Locate the cell with the specified text and output its [x, y] center coordinate. 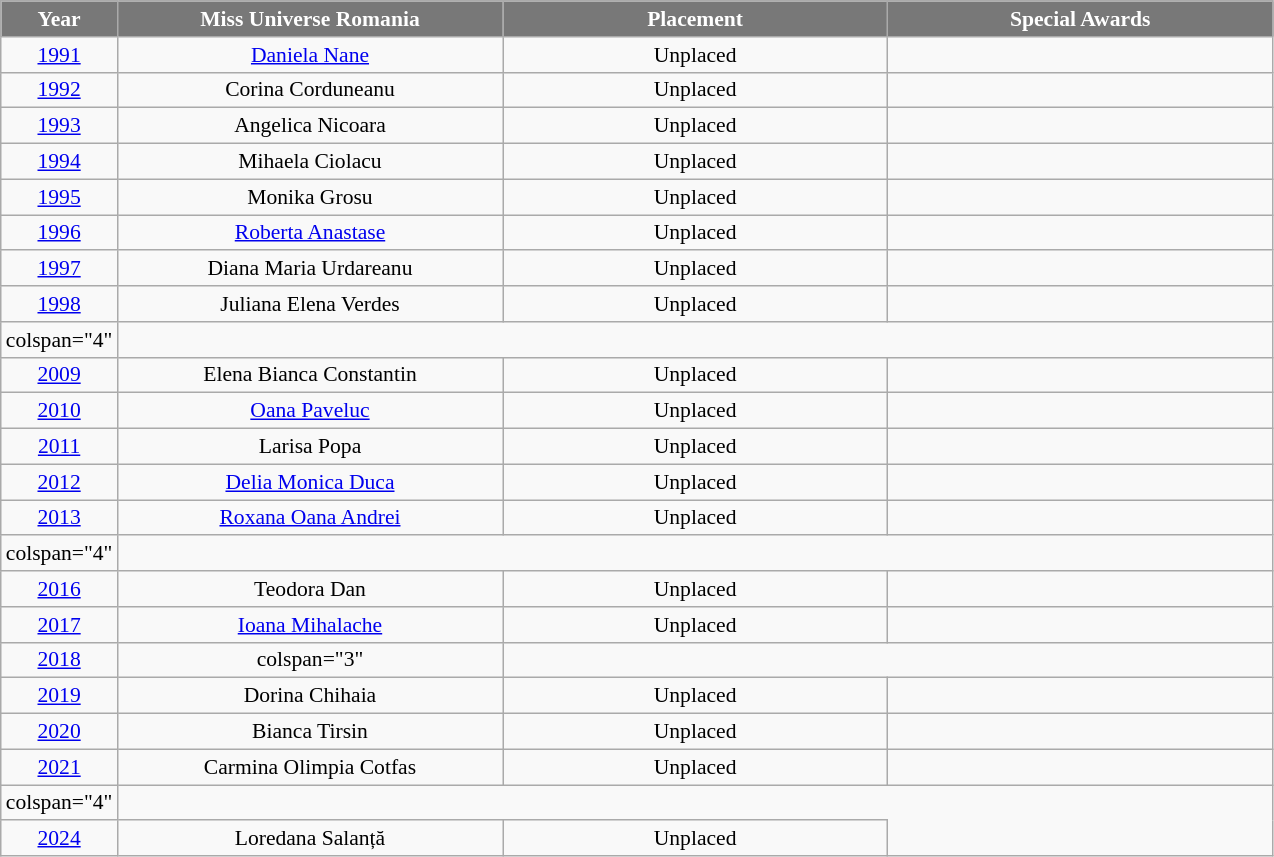
1997 [60, 269]
Corina Corduneanu [310, 90]
1995 [60, 197]
colspan="3" [310, 660]
Delia Monica Duca [310, 482]
2017 [60, 625]
Placement [696, 19]
1992 [60, 90]
Ioana Mihalache [310, 625]
Year [60, 19]
1993 [60, 126]
2016 [60, 589]
Roberta Anastase [310, 233]
Oana Paveluc [310, 411]
2010 [60, 411]
Angelica Nicoara [310, 126]
2013 [60, 518]
Mihaela Ciolacu [310, 162]
1996 [60, 233]
Juliana Elena Verdes [310, 304]
Teodora Dan [310, 589]
Daniela Nane [310, 55]
Elena Bianca Constantin [310, 375]
1991 [60, 55]
2024 [60, 839]
Loredana Salanță [310, 839]
2018 [60, 660]
2012 [60, 482]
1994 [60, 162]
1998 [60, 304]
Roxana Oana Andrei [310, 518]
Diana Maria Urdareanu [310, 269]
2011 [60, 447]
2019 [60, 696]
2021 [60, 767]
Carmina Olimpia Cotfas [310, 767]
Bianca Tirsin [310, 732]
Dorina Chihaia [310, 696]
2009 [60, 375]
2020 [60, 732]
Larisa Popa [310, 447]
Miss Universe Romania [310, 19]
Monika Grosu [310, 197]
Special Awards [1080, 19]
